For the text-containing cell, return its midpoint in (X, Y) coordinate format. 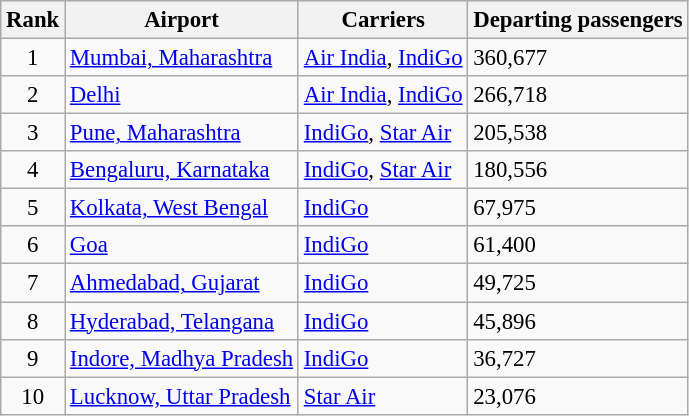
Star Air (382, 396)
2 (33, 95)
45,896 (578, 321)
266,718 (578, 95)
Departing passengers (578, 20)
Carriers (382, 20)
5 (33, 208)
Rank (33, 20)
Airport (182, 20)
23,076 (578, 396)
205,538 (578, 133)
Pune, Maharashtra (182, 133)
36,727 (578, 358)
Indore, Madhya Pradesh (182, 358)
Lucknow, Uttar Pradesh (182, 396)
Hyderabad, Telangana (182, 321)
Ahmedabad, Gujarat (182, 283)
Goa (182, 245)
180,556 (578, 170)
1 (33, 58)
49,725 (578, 283)
8 (33, 321)
Bengaluru, Karnataka (182, 170)
7 (33, 283)
9 (33, 358)
Mumbai, Maharashtra (182, 58)
Kolkata, West Bengal (182, 208)
3 (33, 133)
360,677 (578, 58)
67,975 (578, 208)
4 (33, 170)
6 (33, 245)
Delhi (182, 95)
61,400 (578, 245)
10 (33, 396)
